Scan for the cell matching the given text and deliver its (x, y) coordinate at center. 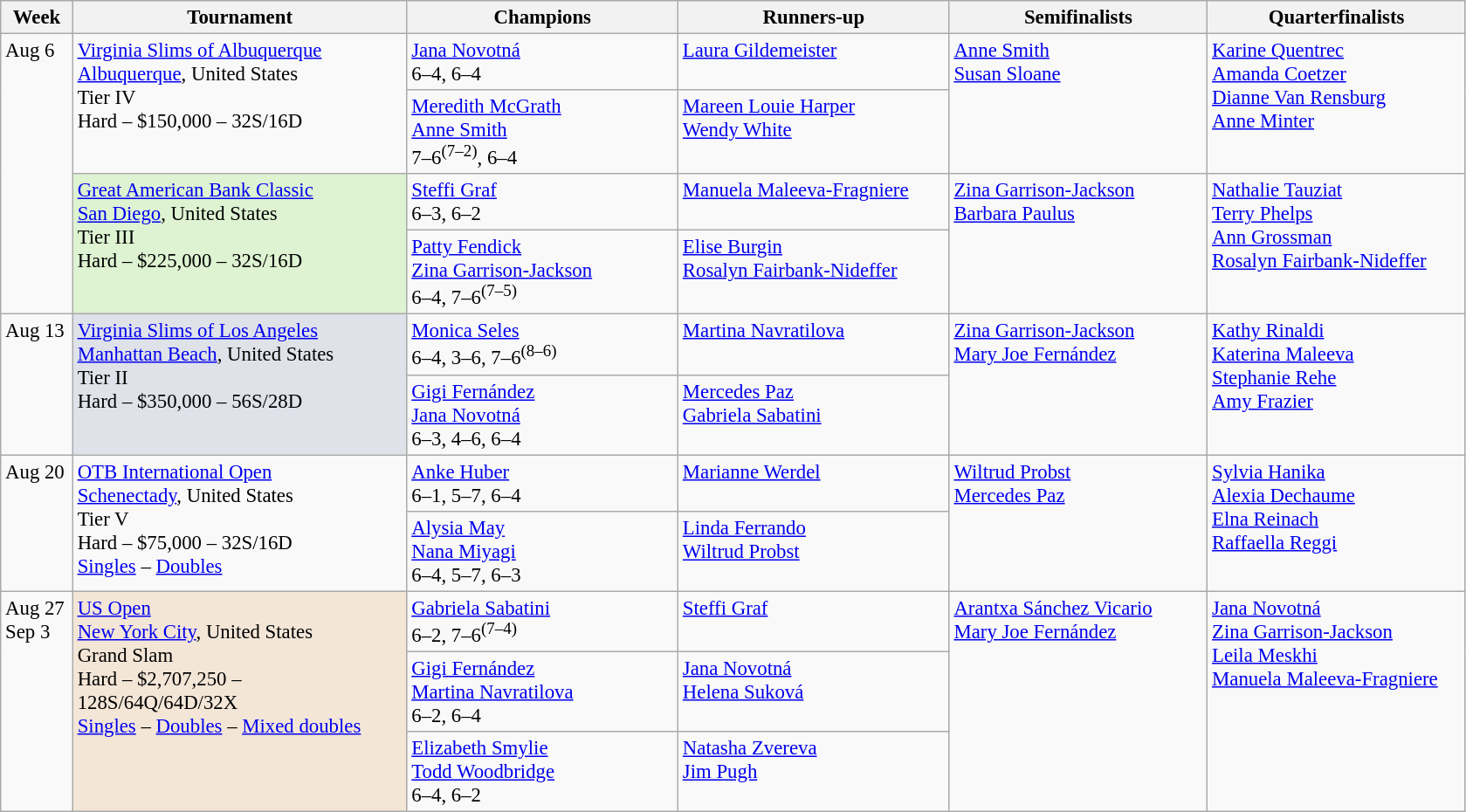
Steffi Graf6–3, 6–2 (543, 203)
Virginia Slims of Los AngelesManhattan Beach, United StatesTier II Hard – $350,000 – 56S/28D (239, 384)
Anne Smith Susan Sloane (1078, 105)
Steffi Graf (814, 622)
Runners-up (814, 17)
Tournament (239, 17)
Gabriela Sabatini6–2, 7–6(7–4) (543, 622)
Elizabeth Smylie Todd Woodbridge6–4, 6–2 (543, 772)
Aug 13 (37, 384)
Wiltrud Probst Mercedes Paz (1078, 523)
Alysia May Nana Miyagi6–4, 5–7, 6–3 (543, 551)
US OpenNew York City, United StatesGrand SlamHard – $2,707,250 – 128S/64Q/64D/32XSingles – Doubles – Mixed doubles (239, 701)
Natasha Zvereva Jim Pugh (814, 772)
Arantxa Sánchez Vicario Mary Joe Fernández (1078, 701)
Aug 27Sep 3 (37, 701)
Virginia Slims of AlbuquerqueAlbuquerque, United StatesTier IV Hard – $150,000 – 32S/16D (239, 105)
Martina Navratilova (814, 344)
Karine Quentrec Amanda Coetzer Dianne Van Rensburg Anne Minter (1337, 105)
Kathy Rinaldi Katerina Maleeva Stephanie Rehe Amy Frazier (1337, 384)
Jana Novotná6–4, 6–4 (543, 63)
Patty Fendick Zina Garrison-Jackson6–4, 7–6(7–5) (543, 272)
Mareen Louie Harper Wendy White (814, 132)
Marianne Werdel (814, 484)
Quarterfinalists (1337, 17)
Semifinalists (1078, 17)
Laura Gildemeister (814, 63)
Meredith McGrath Anne Smith7–6(7–2), 6–4 (543, 132)
Elise Burgin Rosalyn Fairbank-Nideffer (814, 272)
Week (37, 17)
Gigi Fernández Martina Navratilova6–2, 6–4 (543, 692)
Jana Novotná Helena Suková (814, 692)
Zina Garrison-Jackson Mary Joe Fernández (1078, 384)
OTB International OpenSchenectady, United StatesTier V Hard – $75,000 – 32S/16DSingles – Doubles (239, 523)
Aug 6 (37, 175)
Monica Seles6–4, 3–6, 7–6(8–6) (543, 344)
Great American Bank ClassicSan Diego, United StatesTier III Hard – $225,000 – 32S/16D (239, 244)
Jana Novotná Zina Garrison-Jackson Leila Meskhi Manuela Maleeva-Fragniere (1337, 701)
Champions (543, 17)
Nathalie Tauziat Terry Phelps Ann Grossman Rosalyn Fairbank-Nideffer (1337, 244)
Sylvia Hanika Alexia Dechaume Elna Reinach Raffaella Reggi (1337, 523)
Mercedes Paz Gabriela Sabatini (814, 415)
Gigi Fernández Jana Novotná6–3, 4–6, 6–4 (543, 415)
Aug 20 (37, 523)
Manuela Maleeva-Fragniere (814, 203)
Anke Huber6–1, 5–7, 6–4 (543, 484)
Zina Garrison-Jackson Barbara Paulus (1078, 244)
Linda Ferrando Wiltrud Probst (814, 551)
